Detect which cell encompasses the target text, then output its [X, Y] center coordinate. 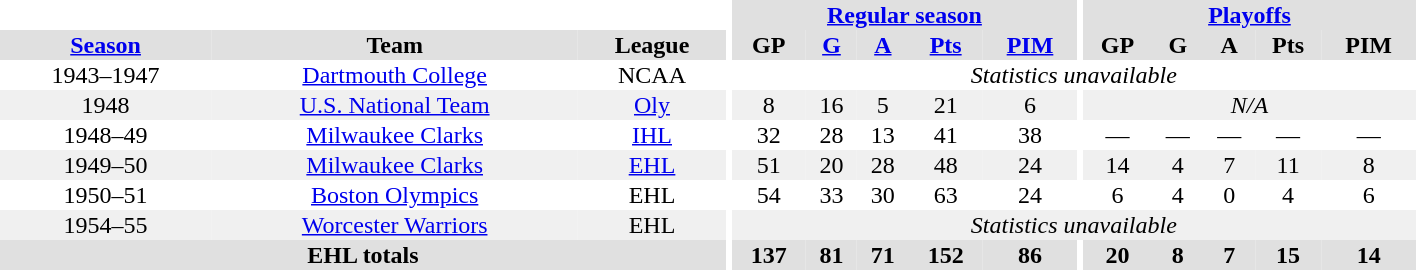
30 [882, 195]
1943–1947 [106, 75]
54 [769, 195]
EHL totals [363, 255]
51 [769, 165]
63 [946, 195]
1948–49 [106, 135]
IHL [652, 135]
0 [1228, 195]
33 [832, 195]
Season [106, 45]
137 [769, 255]
Dartmouth College [394, 75]
11 [1288, 165]
League [652, 45]
16 [832, 105]
N/A [1250, 105]
Regular season [905, 15]
1954–55 [106, 225]
13 [882, 135]
41 [946, 135]
15 [1288, 255]
1949–50 [106, 165]
81 [832, 255]
86 [1030, 255]
21 [946, 105]
1950–51 [106, 195]
38 [1030, 135]
Team [394, 45]
U.S. National Team [394, 105]
Oly [652, 105]
48 [946, 165]
71 [882, 255]
5 [882, 105]
Worcester Warriors [394, 225]
152 [946, 255]
32 [769, 135]
Playoffs [1250, 15]
NCAA [652, 75]
Boston Olympics [394, 195]
1948 [106, 105]
